Return [X, Y] of the center of cell containing provided text 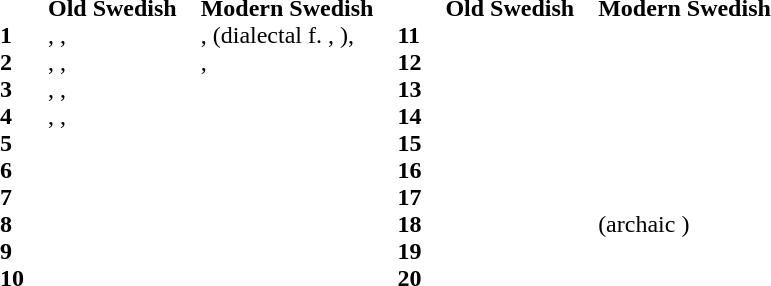
14 [397, 116]
15 [397, 144]
, (dialectal f. , ), [276, 36]
19 [397, 252]
, [276, 62]
11 [397, 36]
17 [397, 198]
(archaic ) [672, 224]
12 [397, 62]
13 [397, 90]
18 [397, 224]
16 [397, 170]
